Detect which cell encompasses the target text, then output its [x, y] center coordinate. 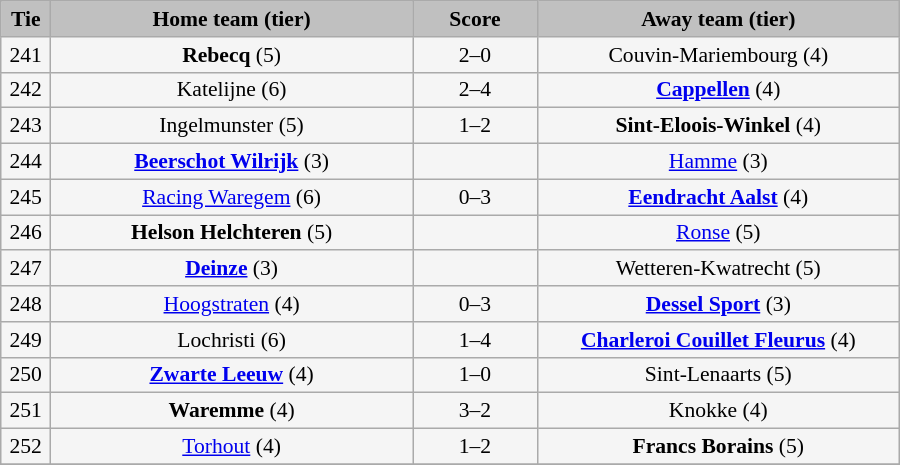
3–2 [476, 411]
Deinze (3) [232, 269]
Away team (tier) [718, 19]
Sint-Eloois-Winkel (4) [718, 126]
Francs Borains (5) [718, 447]
2–4 [476, 90]
242 [26, 90]
Hoogstraten (4) [232, 304]
Knokke (4) [718, 411]
252 [26, 447]
Zwarte Leeuw (4) [232, 375]
Torhout (4) [232, 447]
Beerschot Wilrijk (3) [232, 162]
Helson Helchteren (5) [232, 233]
Waremme (4) [232, 411]
244 [26, 162]
Eendracht Aalst (4) [718, 197]
Rebecq (5) [232, 55]
Ingelmunster (5) [232, 126]
Charleroi Couillet Fleurus (4) [718, 340]
251 [26, 411]
2–0 [476, 55]
249 [26, 340]
1–4 [476, 340]
248 [26, 304]
Cappellen (4) [718, 90]
247 [26, 269]
Couvin-Mariembourg (4) [718, 55]
Sint-Lenaarts (5) [718, 375]
Wetteren-Kwatrecht (5) [718, 269]
Lochristi (6) [232, 340]
245 [26, 197]
250 [26, 375]
Hamme (3) [718, 162]
Ronse (5) [718, 233]
246 [26, 233]
Tie [26, 19]
241 [26, 55]
Dessel Sport (3) [718, 304]
Racing Waregem (6) [232, 197]
243 [26, 126]
Katelijne (6) [232, 90]
1–0 [476, 375]
Home team (tier) [232, 19]
Score [476, 19]
